Search for the cell housing the specified text and yield its [X, Y] center coordinate. 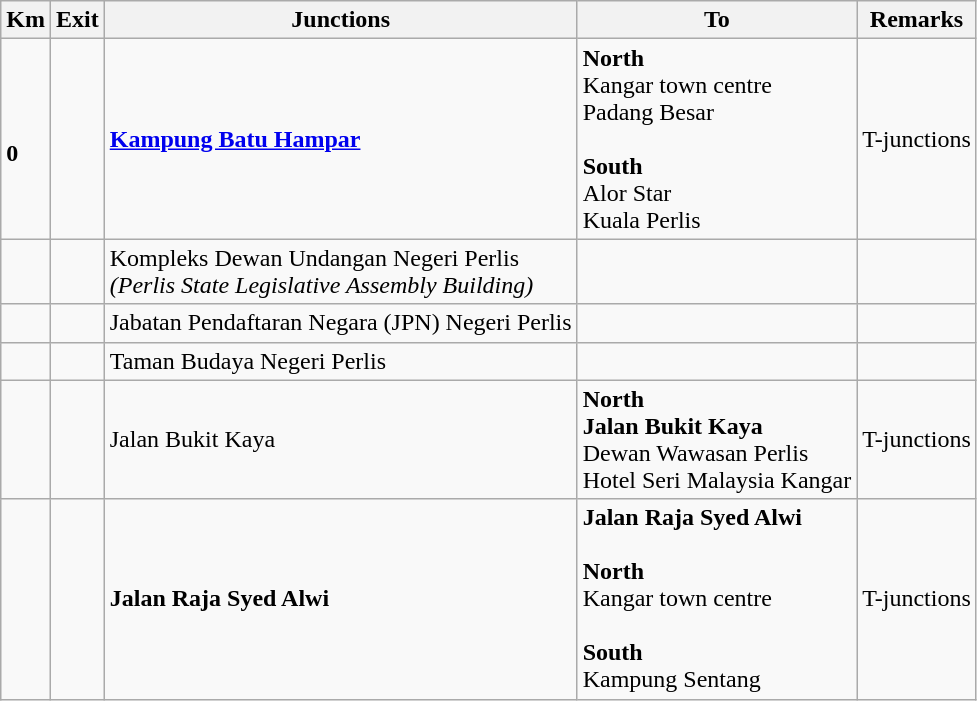
Kompleks Dewan Undangan Negeri Perlis(Perlis State Legislative Assembly Building) [340, 272]
Kampung Batu Hampar [340, 139]
Exit [77, 20]
To [717, 20]
NorthJalan Bukit KayaDewan Wawasan PerlisHotel Seri Malaysia Kangar [717, 440]
Remarks [917, 20]
Junctions [340, 20]
Jabatan Pendaftaran Negara (JPN) Negeri Perlis [340, 323]
0 [26, 139]
Jalan Raja Syed AlwiNorthKangar town centreSouthKampung Sentang [717, 599]
Jalan Raja Syed Alwi [340, 599]
Taman Budaya Negeri Perlis [340, 361]
North Kangar town centre Padang BesarSouth Alor Star Kuala Perlis [717, 139]
Km [26, 20]
Jalan Bukit Kaya [340, 440]
